Search for the cell housing the specified text and yield its [x, y] center coordinate. 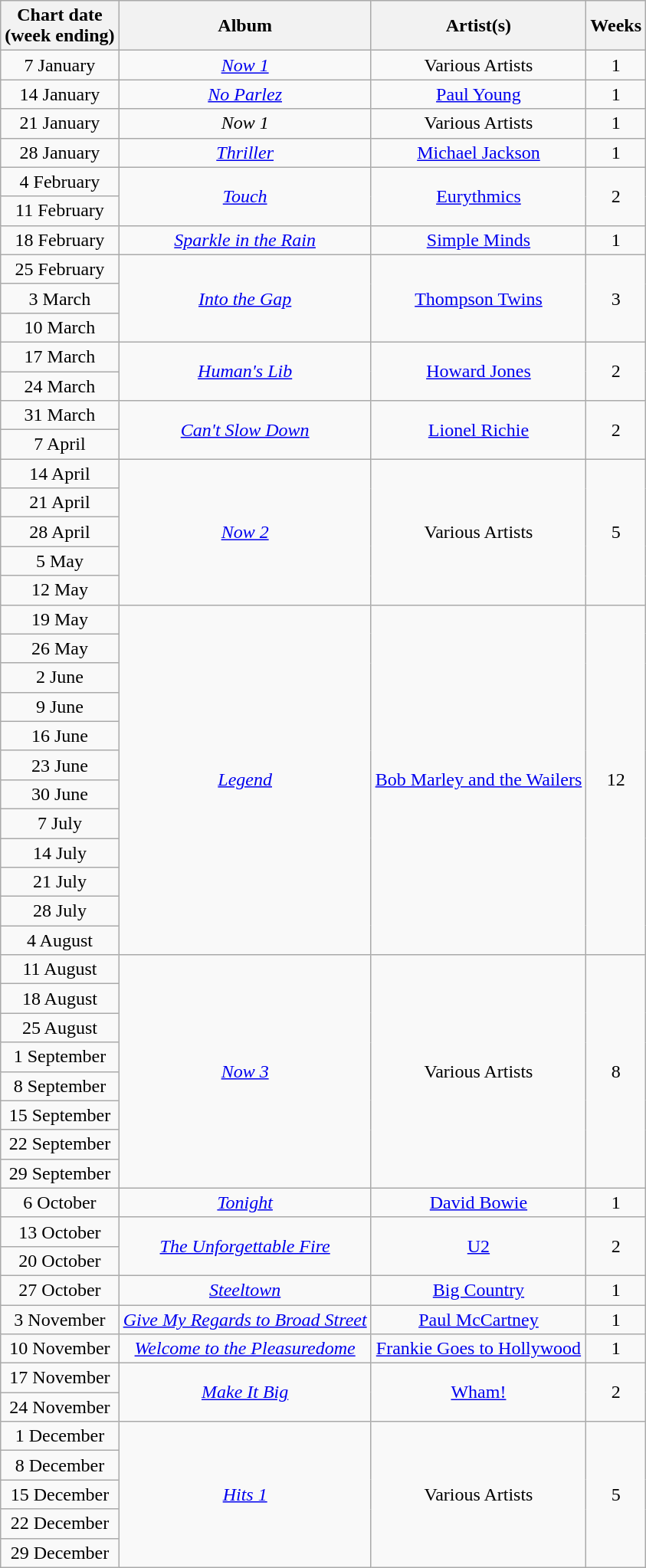
28 April [60, 532]
Bob Marley and the Wailers [478, 780]
12 May [60, 590]
Tonight [245, 1202]
26 May [60, 648]
5 May [60, 561]
1 September [60, 1057]
Simple Minds [478, 240]
24 March [60, 385]
Legend [245, 780]
Now 2 [245, 532]
Now 3 [245, 1071]
25 February [60, 269]
11 February [60, 211]
Paul Young [478, 94]
4 February [60, 182]
8 December [60, 1465]
18 August [60, 999]
30 June [60, 794]
2 June [60, 677]
Artist(s) [478, 26]
4 August [60, 940]
Frankie Goes to Hollywood [478, 1349]
19 May [60, 619]
23 June [60, 765]
Steeltown [245, 1290]
21 July [60, 882]
Wham! [478, 1393]
27 October [60, 1290]
No Parlez [245, 94]
17 November [60, 1378]
Howard Jones [478, 371]
29 September [60, 1173]
7 July [60, 823]
8 September [60, 1086]
Human's Lib [245, 371]
31 March [60, 415]
7 January [60, 65]
Lionel Richie [478, 430]
6 October [60, 1202]
25 August [60, 1028]
The Unforgettable Fire [245, 1246]
16 June [60, 736]
28 January [60, 153]
17 March [60, 356]
14 April [60, 474]
U2 [478, 1246]
11 August [60, 969]
9 June [60, 707]
1 December [60, 1436]
15 December [60, 1494]
13 October [60, 1232]
10 March [60, 327]
Can't Slow Down [245, 430]
15 September [60, 1115]
12 [616, 780]
14 July [60, 853]
Thompson Twins [478, 298]
Paul McCartney [478, 1319]
3 March [60, 298]
Thriller [245, 153]
Sparkle in the Rain [245, 240]
20 October [60, 1261]
7 April [60, 444]
22 September [60, 1144]
Michael Jackson [478, 153]
Welcome to the Pleasuredome [245, 1349]
18 February [60, 240]
10 November [60, 1349]
24 November [60, 1407]
Album [245, 26]
David Bowie [478, 1202]
Into the Gap [245, 298]
Eurythmics [478, 196]
14 January [60, 94]
29 December [60, 1553]
Chart date(week ending) [60, 26]
Weeks [616, 26]
Make It Big [245, 1393]
Big Country [478, 1290]
Give My Regards to Broad Street [245, 1319]
Touch [245, 196]
22 December [60, 1524]
3 [616, 298]
28 July [60, 911]
21 April [60, 503]
3 November [60, 1319]
21 January [60, 123]
Hits 1 [245, 1494]
8 [616, 1071]
